For the text-containing cell, return its midpoint in (X, Y) coordinate format. 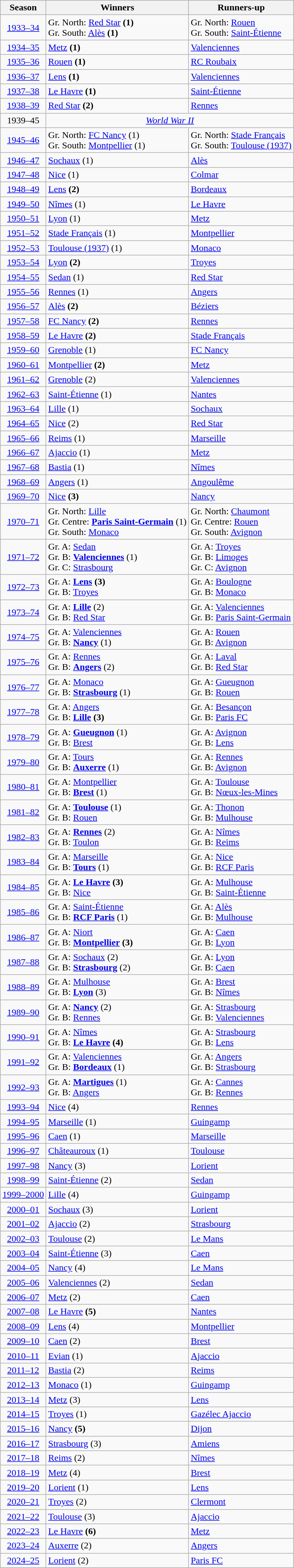
Grenoble (2) (117, 379)
Gr. A: Saint-ÉtienneGr. B: RCF Paris (1) (117, 912)
RC Roubaix (241, 62)
Gr. North: LilleGr. Centre: Paris Saint-Germain (1)Gr. South: Monaco (117, 522)
1986–87 (23, 937)
Metz (1) (117, 47)
Gr. A: ThononGr. B: Mulhouse (241, 812)
1939–45 (23, 120)
1945–46 (23, 140)
Gr. A: MulhouseGr. B: Saint-Étienne (241, 887)
2011–12 (23, 1370)
1972–73 (23, 587)
Bastia (2) (117, 1370)
1952–53 (23, 248)
Gr. A: CaenGr. B: Lyon (241, 937)
Gr. A: StrasbourgGr. B: Valenciennes (241, 1012)
Gr. A: RennesGr. B: Avignon (241, 762)
Saint-Étienne (241, 91)
Gazélec Ajaccio (241, 1414)
1959–60 (23, 350)
1978–79 (23, 737)
1950–51 (23, 219)
1964–65 (23, 423)
Gr. A: NiortGr. B: Montpellier (3) (117, 937)
1936–37 (23, 76)
1948–49 (23, 189)
Béziers (241, 306)
1988–89 (23, 987)
Gr. A: Toulouse (1)Gr. B: Rouen (117, 812)
Gr. A: ToulouseGr. B: Nœux-les-Mines (241, 787)
Clermont (241, 1502)
Alès (241, 160)
Gr. A: LavalGr. B: Red Star (241, 662)
Troyes (2) (117, 1502)
Bordeaux (241, 189)
1935–36 (23, 62)
Lens (1) (117, 76)
Dijon (241, 1429)
Gr. A: ToursGr. B: Auxerre (1) (117, 762)
1975–76 (23, 662)
Lens (4) (117, 1326)
Gr. A: RouenGr. B: Avignon (241, 637)
Gr. A: BoulogneGr. B: Monaco (241, 587)
Gr. A: AngersGr. B: Lille (3) (117, 712)
2010–11 (23, 1355)
1937–38 (23, 91)
1980–81 (23, 787)
1987–88 (23, 962)
Saint-Étienne (3) (117, 1253)
Metz (4) (117, 1473)
1989–90 (23, 1012)
Gr. A: BesançonGr. B: Paris FC (241, 712)
Lorient (2) (117, 1560)
Gr. A: NiceGr. B: RCF Paris (241, 862)
1985–86 (23, 912)
1999–2000 (23, 1195)
2003–04 (23, 1253)
2020–21 (23, 1502)
Runners-up (241, 8)
Gr. A: NîmesGr. B: Reims (241, 837)
Valenciennes (2) (117, 1282)
Gr. North: RouenGr. South: Saint-Étienne (241, 28)
Lyon (1) (117, 219)
Caen (2) (117, 1341)
Gr. A: AvignonGr. B: Lens (241, 737)
2018–19 (23, 1473)
Gr. A: NîmesGr. B: Le Havre (4) (117, 1037)
1971–72 (23, 557)
Strasbourg (3) (117, 1443)
Angoulême (241, 482)
Lens (2) (117, 189)
Gr. A: MulhouseGr. B: Lyon (3) (117, 987)
2008–09 (23, 1326)
Nancy (241, 497)
Gr. North: ChaumontGr. Centre: RouenGr. South: Avignon (241, 522)
2019–20 (23, 1487)
1957–58 (23, 321)
2014–15 (23, 1414)
Gr. A: ValenciennesGr. B: Bordeaux (1) (117, 1062)
2022–23 (23, 1531)
Lille (4) (117, 1195)
Rennes (1) (117, 292)
Toulouse (1937) (1) (117, 248)
Rouen (1) (117, 62)
Toulouse (241, 1151)
Nice (2) (117, 423)
Toulouse (2) (117, 1239)
Sedan (1) (117, 277)
Gr. A: GueugnonGr. B: Rouen (241, 687)
Winners (117, 8)
Le Havre (6) (117, 1531)
Montpellier (2) (117, 365)
1954–55 (23, 277)
Châteauroux (1) (117, 1151)
1933–34 (23, 28)
Gr. North: Red Star (1)Gr. South: Alès (1) (117, 28)
2005–06 (23, 1282)
Gr. A: MontpellierGr. B: Brest (1) (117, 787)
2017–18 (23, 1458)
Stade Français (241, 336)
Gr. North: FC Nancy (1)Gr. South: Montpellier (1) (117, 140)
1946–47 (23, 160)
1968–69 (23, 482)
Gr. A: AlèsGr. B: Mulhouse (241, 912)
1970–71 (23, 522)
Gr. A: RennesGr. B: Angers (2) (117, 662)
Caen (1) (117, 1136)
1973–74 (23, 612)
1976–77 (23, 687)
Metz (3) (117, 1399)
Gr. A: Martigues (1)Gr. B: Angers (117, 1087)
Le Havre (5) (117, 1312)
2013–14 (23, 1399)
1966–67 (23, 453)
Gr. A: Le Havre (3)Gr. B: Nice (117, 887)
2023–24 (23, 1546)
1994–95 (23, 1121)
1981–82 (23, 812)
1992–93 (23, 1087)
Toulouse (3) (117, 1517)
1960–61 (23, 365)
Sochaux (3) (117, 1209)
1962–63 (23, 394)
2021–22 (23, 1517)
1984–85 (23, 887)
Gr. A: Nancy (2)Gr. B: Rennes (117, 1012)
Stade Français (1) (117, 233)
Gr. A: Rennes (2)Gr. B: Toulon (117, 837)
Saint-Étienne (1) (117, 394)
Gr. A: TroyesGr. B: LimogesGr. C: Avignon (241, 557)
Le Havre (1) (117, 91)
2009–10 (23, 1341)
1949–50 (23, 204)
Troyes (1) (117, 1414)
2012–13 (23, 1385)
Le Havre (241, 204)
Gr. A: StrasbourgGr. B: Lens (241, 1037)
2006–07 (23, 1297)
Angers (1) (117, 482)
1967–68 (23, 467)
Gr. A: SedanGr. B: Valenciennes (1)Gr. C: Strasbourg (117, 557)
Gr. A: BrestGr. B: Nîmes (241, 987)
Nîmes (1) (117, 204)
Gr. A: Sochaux (2) Gr. B: Strasbourg (2) (117, 962)
1998–99 (23, 1180)
2007–08 (23, 1312)
Monaco (1) (117, 1385)
1983–84 (23, 862)
Le Havre (2) (117, 336)
2000–01 (23, 1209)
Amiens (241, 1443)
Troyes (241, 262)
2004–05 (23, 1268)
1982–83 (23, 837)
2024–25 (23, 1560)
1977–78 (23, 712)
1969–70 (23, 497)
Evian (1) (117, 1355)
Lille (1) (117, 409)
Nice (1) (117, 174)
Gr. A: LyonGr. B: Caen (241, 962)
Gr. A: ValenciennesGr. B: Paris Saint-Germain (241, 612)
2016–17 (23, 1443)
1953–54 (23, 262)
2002–03 (23, 1239)
Nancy (4) (117, 1268)
2001–02 (23, 1224)
Nancy (3) (117, 1166)
Nice (3) (117, 497)
Bastia (1) (117, 467)
1958–59 (23, 336)
Saint-Étienne (2) (117, 1180)
1963–64 (23, 409)
Gr. A: Lille (2)Gr. B: Red Star (117, 612)
Gr. A: Lens (3)Gr. B: Troyes (117, 587)
Nancy (5) (117, 1429)
Reims (2) (117, 1458)
Strasbourg (241, 1224)
1991–92 (23, 1062)
FC Nancy (2) (117, 321)
1961–62 (23, 379)
Marseille (1) (117, 1121)
1934–35 (23, 47)
Reims (1) (117, 438)
1938–39 (23, 106)
1996–97 (23, 1151)
Gr. A: MonacoGr. B: Strasbourg (1) (117, 687)
Lyon (2) (117, 262)
World War II (170, 120)
FC Nancy (241, 350)
1947–48 (23, 174)
Sochaux (1) (117, 160)
Grenoble (1) (117, 350)
Lorient (1) (117, 1487)
Sochaux (241, 409)
Auxerre (2) (117, 1546)
Gr. A: AngersGr. B: Strasbourg (241, 1062)
Ajaccio (1) (117, 453)
1997–98 (23, 1166)
1956–57 (23, 306)
1990–91 (23, 1037)
Metz (2) (117, 1297)
1974–75 (23, 637)
Red Star (2) (117, 106)
Reims (241, 1370)
Gr. A: CannesGr. B: Rennes (241, 1087)
1993–94 (23, 1107)
Gr. A: ValenciennesGr. B: Nancy (1) (117, 637)
1965–66 (23, 438)
1979–80 (23, 762)
Gr. A: MarseilleGr. B: Tours (1) (117, 862)
Monaco (241, 248)
Season (23, 8)
Paris FC (241, 1560)
Gr. A: Gueugnon (1)Gr. B: Brest (117, 737)
Alès (2) (117, 306)
Colmar (241, 174)
Gr. North: Stade FrançaisGr. South: Toulouse (1937) (241, 140)
1995–96 (23, 1136)
1951–52 (23, 233)
2015–16 (23, 1429)
Ajaccio (2) (117, 1224)
1955–56 (23, 292)
Nice (4) (117, 1107)
